Determine the (X, Y) coordinate at the center of the cell enclosing the given text.  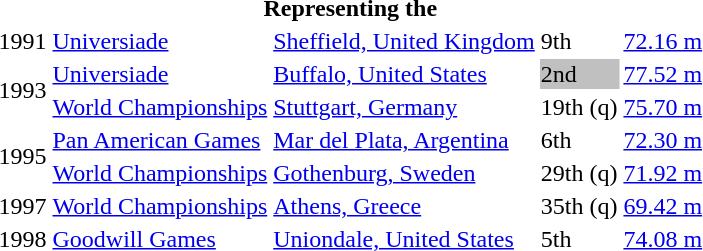
6th (579, 140)
Athens, Greece (404, 206)
35th (q) (579, 206)
9th (579, 41)
Mar del Plata, Argentina (404, 140)
2nd (579, 74)
Gothenburg, Sweden (404, 173)
29th (q) (579, 173)
Sheffield, United Kingdom (404, 41)
Stuttgart, Germany (404, 107)
19th (q) (579, 107)
Pan American Games (160, 140)
Buffalo, United States (404, 74)
